Return the (X, Y) coordinate for the center point of the cell that contains the specified text.  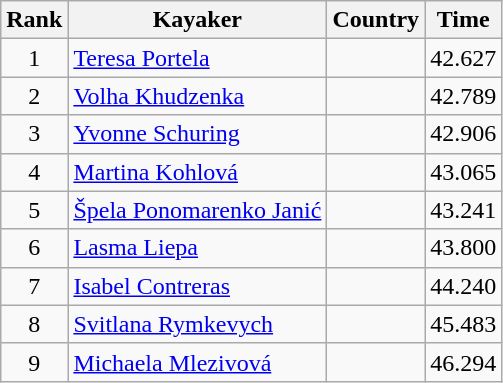
7 (34, 286)
5 (34, 210)
4 (34, 172)
2 (34, 96)
6 (34, 248)
Lasma Liepa (198, 248)
1 (34, 58)
Špela Ponomarenko Janić (198, 210)
43.241 (464, 210)
Time (464, 20)
44.240 (464, 286)
Rank (34, 20)
Martina Kohlová (198, 172)
9 (34, 362)
8 (34, 324)
Isabel Contreras (198, 286)
Volha Khudzenka (198, 96)
Teresa Portela (198, 58)
42.627 (464, 58)
3 (34, 134)
Svitlana Rymkevych (198, 324)
43.800 (464, 248)
46.294 (464, 362)
43.065 (464, 172)
Yvonne Schuring (198, 134)
Michaela Mlezivová (198, 362)
42.789 (464, 96)
Country (376, 20)
45.483 (464, 324)
42.906 (464, 134)
Kayaker (198, 20)
